Return (X, Y) of the center of cell containing provided text 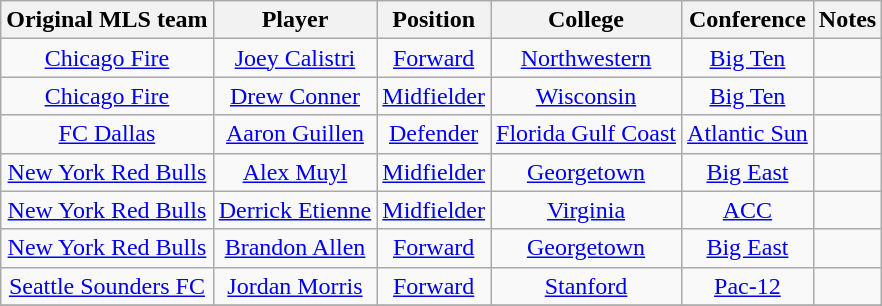
Pac-12 (748, 286)
Original MLS team (107, 20)
Derrick Etienne (295, 210)
Alex Muyl (295, 172)
Notes (847, 20)
Seattle Sounders FC (107, 286)
Virginia (586, 210)
ACC (748, 210)
Drew Conner (295, 96)
Northwestern (586, 58)
Jordan Morris (295, 286)
Position (434, 20)
Aaron Guillen (295, 134)
College (586, 20)
Brandon Allen (295, 248)
Player (295, 20)
FC Dallas (107, 134)
Joey Calistri (295, 58)
Florida Gulf Coast (586, 134)
Stanford (586, 286)
Wisconsin (586, 96)
Conference (748, 20)
Atlantic Sun (748, 134)
Defender (434, 134)
